Return (X, Y) of the center of cell containing provided text 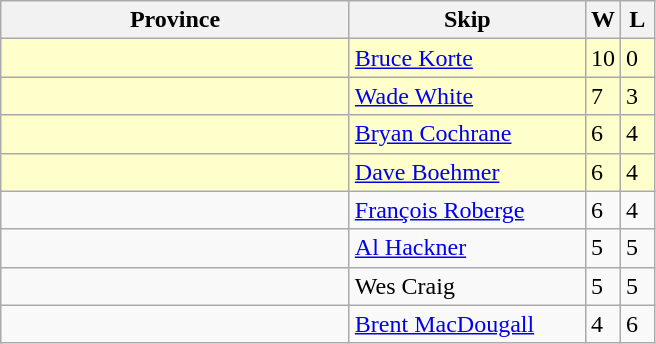
L (637, 20)
Bruce Korte (467, 58)
François Roberge (467, 210)
Wade White (467, 96)
Wes Craig (467, 286)
Brent MacDougall (467, 324)
0 (637, 58)
7 (602, 96)
Dave Boehmer (467, 172)
10 (602, 58)
3 (637, 96)
Skip (467, 20)
Bryan Cochrane (467, 134)
W (602, 20)
Al Hackner (467, 248)
Province (176, 20)
